Return the (x, y) coordinate for the center point of the cell that contains the specified text.  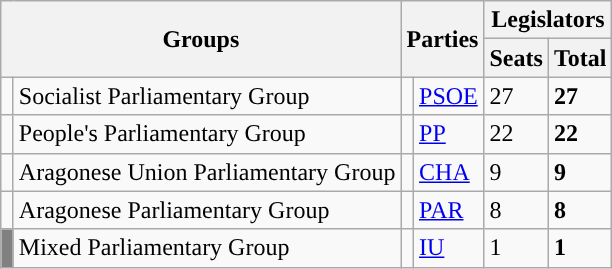
Socialist Parliamentary Group (207, 96)
CHA (449, 172)
PSOE (449, 96)
Mixed Parliamentary Group (207, 248)
Aragonese Union Parliamentary Group (207, 172)
Legislators (548, 20)
Seats (516, 58)
People's Parliamentary Group (207, 134)
Aragonese Parliamentary Group (207, 210)
PAR (449, 210)
Total (580, 58)
Groups (201, 39)
IU (449, 248)
PP (449, 134)
Parties (442, 39)
